Detect which cell encompasses the target text, then output its (x, y) center coordinate. 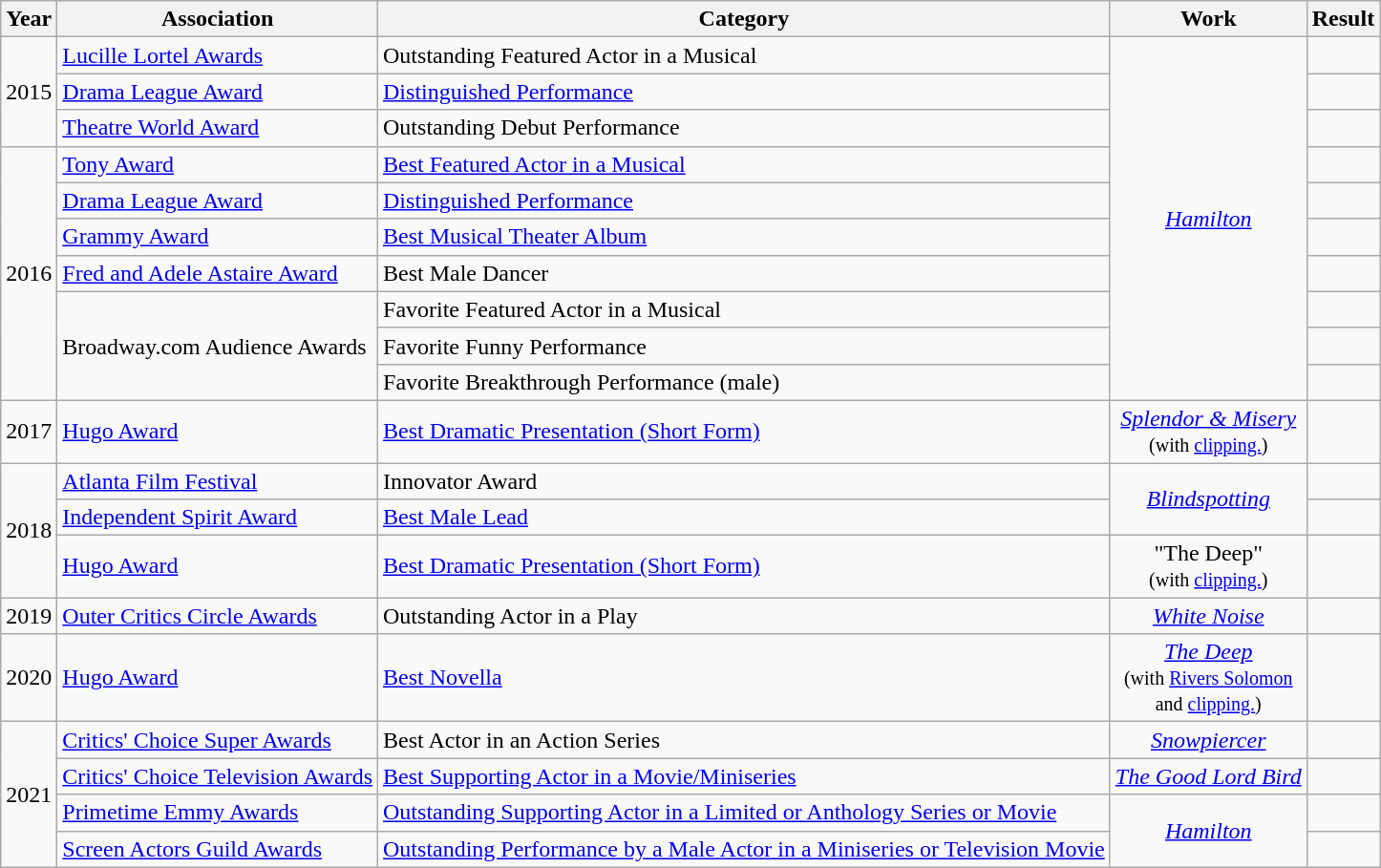
Critics' Choice Television Awards (218, 776)
Independent Spirit Award (218, 518)
Lucille Lortel Awards (218, 55)
Favorite Funny Performance (745, 346)
2017 (29, 432)
Critics' Choice Super Awards (218, 740)
Best Actor in an Action Series (745, 740)
2019 (29, 616)
Outstanding Debut Performance (745, 128)
Fred and Adele Astaire Award (218, 273)
Blindspotting (1208, 498)
2021 (29, 794)
White Noise (1208, 616)
Outstanding Actor in a Play (745, 616)
2018 (29, 529)
Grammy Award (218, 237)
Snowpiercer (1208, 740)
Primetime Emmy Awards (218, 813)
Outer Critics Circle Awards (218, 616)
Tony Award (218, 164)
Best Featured Actor in a Musical (745, 164)
Best Male Lead (745, 518)
Year (29, 19)
Favorite Breakthrough Performance (male) (745, 382)
2015 (29, 92)
Innovator Award (745, 480)
Screen Actors Guild Awards (218, 849)
Best Musical Theater Album (745, 237)
Outstanding Supporting Actor in a Limited or Anthology Series or Movie (745, 813)
The Deep(with Rivers Solomonand clipping.) (1208, 678)
2020 (29, 678)
Atlanta Film Festival (218, 480)
2016 (29, 273)
The Good Lord Bird (1208, 776)
"The Deep"(with clipping.) (1208, 567)
Result (1343, 19)
Splendor & Misery(with clipping.) (1208, 432)
Outstanding Performance by a Male Actor in a Miniseries or Television Movie (745, 849)
Work (1208, 19)
Favorite Featured Actor in a Musical (745, 309)
Broadway.com Audience Awards (218, 346)
Best Novella (745, 678)
Outstanding Featured Actor in a Musical (745, 55)
Theatre World Award (218, 128)
Best Supporting Actor in a Movie/Miniseries (745, 776)
Best Male Dancer (745, 273)
Category (745, 19)
Association (218, 19)
